Return the [x, y] coordinate for the center point of the cell that contains the specified text.  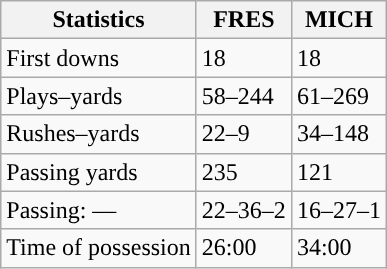
Passing yards [99, 172]
Statistics [99, 20]
22–36–2 [244, 210]
34–148 [338, 134]
Time of possession [99, 248]
121 [338, 172]
Passing: –– [99, 210]
26:00 [244, 248]
58–244 [244, 96]
235 [244, 172]
Rushes–yards [99, 134]
61–269 [338, 96]
FRES [244, 20]
34:00 [338, 248]
MICH [338, 20]
22–9 [244, 134]
First downs [99, 58]
16–27–1 [338, 210]
Plays–yards [99, 96]
